Identify which cell holds the provided text, then report its [x, y] central coordinate. 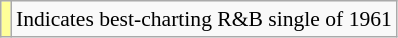
Indicates best-charting R&B single of 1961 [204, 19]
